Provide the (X, Y) coordinate of the cell's center where the given text is located.  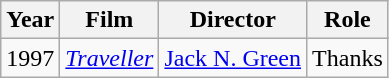
1997 (30, 58)
Thanks (348, 58)
Film (110, 20)
Year (30, 20)
Traveller (110, 58)
Director (233, 20)
Role (348, 20)
Jack N. Green (233, 58)
